Output the (X, Y) coordinate of the center of the cell containing the given text.  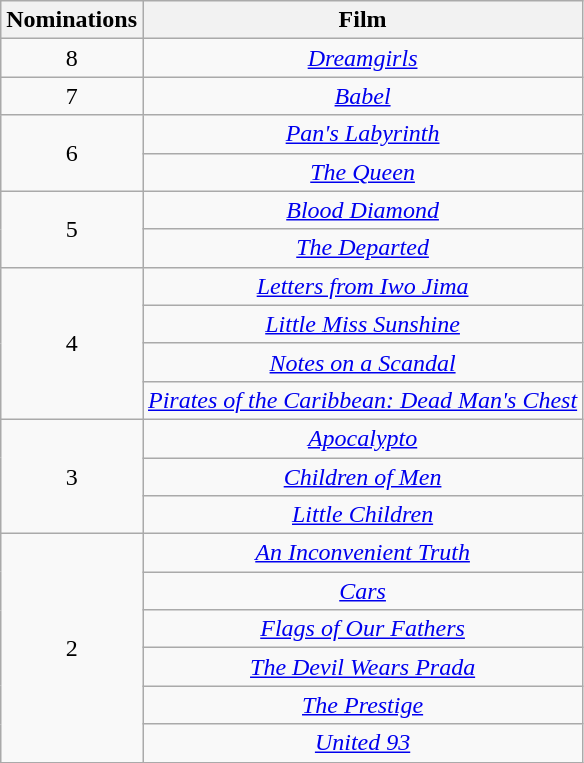
Dreamgirls (362, 58)
Pan's Labyrinth (362, 134)
Pirates of the Caribbean: Dead Man's Chest (362, 400)
6 (72, 153)
7 (72, 96)
Apocalypto (362, 438)
Little Miss Sunshine (362, 324)
United 93 (362, 743)
Letters from Iwo Jima (362, 286)
The Prestige (362, 705)
8 (72, 58)
4 (72, 343)
5 (72, 229)
2 (72, 648)
Flags of Our Fathers (362, 629)
The Departed (362, 248)
The Queen (362, 172)
Babel (362, 96)
Children of Men (362, 477)
Little Children (362, 515)
Blood Diamond (362, 210)
An Inconvenient Truth (362, 553)
Film (362, 20)
Notes on a Scandal (362, 362)
3 (72, 476)
Cars (362, 591)
The Devil Wears Prada (362, 667)
Nominations (72, 20)
